Output the (x, y) coordinate of the center of the cell containing the given text.  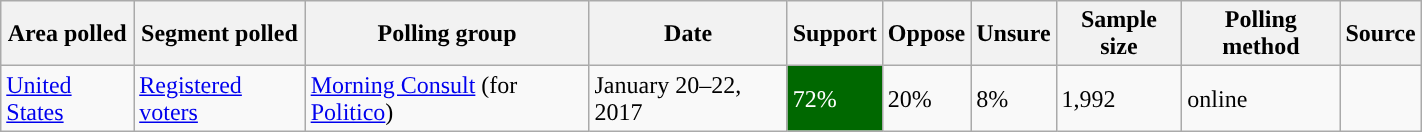
Polling method (1261, 34)
Polling group (447, 34)
Source (1380, 34)
1,992 (1119, 98)
Segment polled (220, 34)
72% (834, 98)
Registered voters (220, 98)
20% (926, 98)
Area polled (68, 34)
Morning Consult (for Politico) (447, 98)
Support (834, 34)
Oppose (926, 34)
Date (688, 34)
8% (1014, 98)
Unsure (1014, 34)
January 20–22, 2017 (688, 98)
online (1261, 98)
Sample size (1119, 34)
United States (68, 98)
